Identify which cell holds the provided text, then report its [x, y] central coordinate. 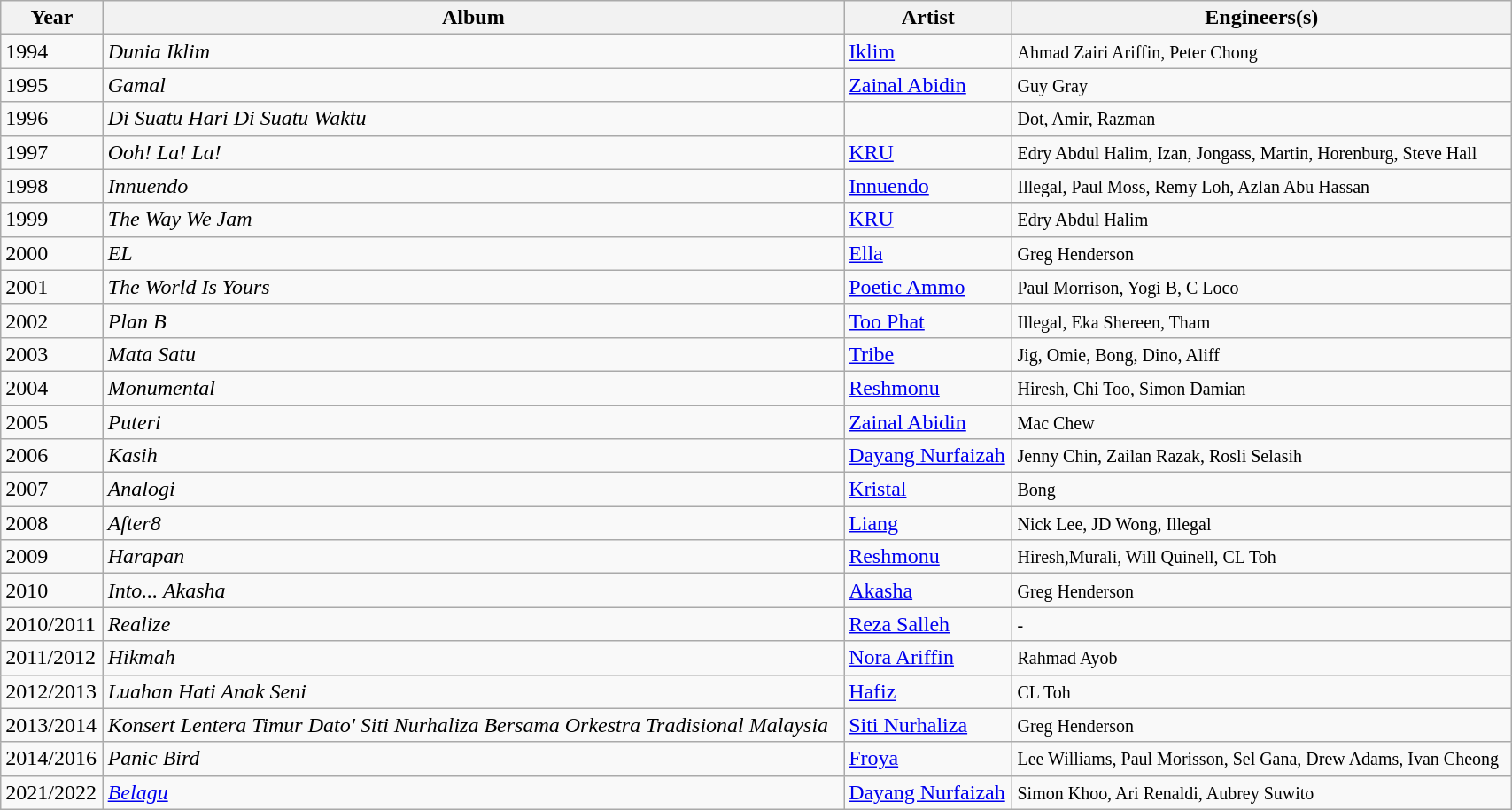
2008 [51, 523]
Gamal [473, 85]
Too Phat [928, 320]
Kasih [473, 456]
2005 [51, 422]
2007 [51, 490]
2011/2012 [51, 658]
Illegal, Paul Moss, Remy Loh, Azlan Abu Hassan [1261, 186]
Lee Williams, Paul Morisson, Sel Gana, Drew Adams, Ivan Cheong [1261, 759]
1999 [51, 220]
Paul Morrison, Yogi B, C Loco [1261, 287]
Poetic Ammo [928, 287]
2014/2016 [51, 759]
2004 [51, 388]
Monumental [473, 388]
Year [51, 18]
Jig, Omie, Bong, Dino, Aliff [1261, 354]
1998 [51, 186]
Hiresh,Murali, Will Quinell, CL Toh [1261, 557]
Guy Gray [1261, 85]
Ella [928, 253]
1995 [51, 85]
Illegal, Eka Shereen, Tham [1261, 320]
Di Suatu Hari Di Suatu Waktu [473, 119]
Ahmad Zairi Ariffin, Peter Chong [1261, 51]
The Way We Jam [473, 220]
Akasha [928, 590]
Hiresh, Chi Too, Simon Damian [1261, 388]
After8 [473, 523]
Froya [928, 759]
1997 [51, 152]
Bong [1261, 490]
Jenny Chin, Zailan Razak, Rosli Selasih [1261, 456]
Panic Bird [473, 759]
Mata Satu [473, 354]
2009 [51, 557]
1996 [51, 119]
The World Is Yours [473, 287]
Nora Ariffin [928, 658]
Into... Akasha [473, 590]
Tribe [928, 354]
Album [473, 18]
Dunia Iklim [473, 51]
Rahmad Ayob [1261, 658]
Konsert Lentera Timur Dato' Siti Nurhaliza Bersama Orkestra Tradisional Malaysia [473, 725]
Kristal [928, 490]
2012/2013 [51, 691]
Iklim [928, 51]
Harapan [473, 557]
Ooh! La! La! [473, 152]
- [1261, 624]
2001 [51, 287]
Engineers(s) [1261, 18]
CL Toh [1261, 691]
Hafiz [928, 691]
Edry Abdul Halim [1261, 220]
Luahan Hati Anak Seni [473, 691]
Puteri [473, 422]
Artist [928, 18]
Mac Chew [1261, 422]
2013/2014 [51, 725]
Edry Abdul Halim, Izan, Jongass, Martin, Horenburg, Steve Hall [1261, 152]
Liang [928, 523]
2006 [51, 456]
Hikmah [473, 658]
Siti Nurhaliza [928, 725]
Simon Khoo, Ari Renaldi, Aubrey Suwito [1261, 792]
Dot, Amir, Razman [1261, 119]
2002 [51, 320]
2003 [51, 354]
EL [473, 253]
Belagu [473, 792]
1994 [51, 51]
Realize [473, 624]
2010/2011 [51, 624]
Reza Salleh [928, 624]
Plan B [473, 320]
Analogi [473, 490]
Nick Lee, JD Wong, Illegal [1261, 523]
2021/2022 [51, 792]
2010 [51, 590]
2000 [51, 253]
